Locate the cell with the specified text and output its (X, Y) center coordinate. 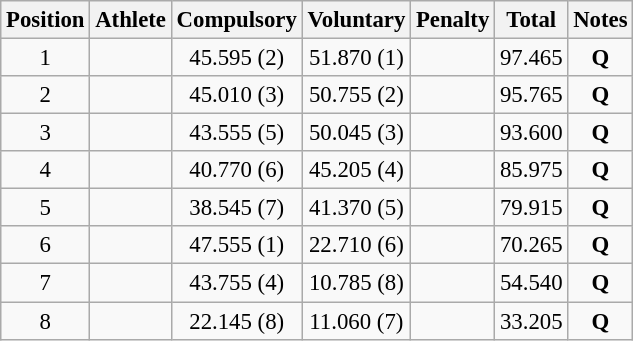
79.915 (532, 208)
22.710 (6) (356, 245)
Athlete (130, 20)
2 (46, 95)
95.765 (532, 95)
97.465 (532, 58)
Compulsory (236, 20)
33.205 (532, 321)
Total (532, 20)
22.145 (8) (236, 321)
45.205 (4) (356, 170)
Voluntary (356, 20)
41.370 (5) (356, 208)
5 (46, 208)
50.045 (3) (356, 133)
45.595 (2) (236, 58)
38.545 (7) (236, 208)
45.010 (3) (236, 95)
4 (46, 170)
40.770 (6) (236, 170)
93.600 (532, 133)
3 (46, 133)
70.265 (532, 245)
85.975 (532, 170)
Notes (600, 20)
50.755 (2) (356, 95)
7 (46, 283)
Position (46, 20)
11.060 (7) (356, 321)
8 (46, 321)
1 (46, 58)
47.555 (1) (236, 245)
Penalty (453, 20)
6 (46, 245)
51.870 (1) (356, 58)
43.555 (5) (236, 133)
10.785 (8) (356, 283)
54.540 (532, 283)
43.755 (4) (236, 283)
